Determine the [X, Y] coordinate at the center of the cell enclosing the given text.  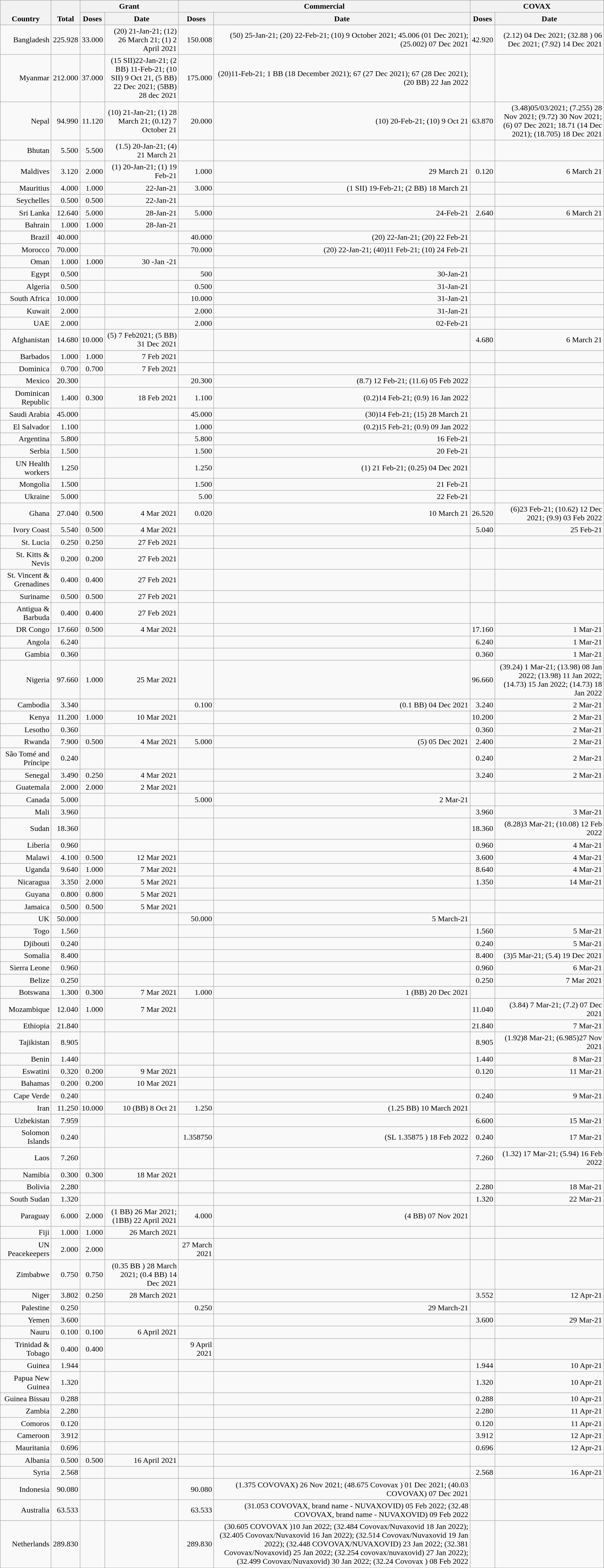
30 -Jan -21 [142, 262]
Mauritius [26, 188]
(1 BB) 26 Mar 2021; (1BB) 22 April 2021 [142, 1216]
(39.24) 1 Mar-21; (13.98) 08 Jan 2022; (13.98) 11 Jan 2022; (14.73) 15 Jan 2022; (14.73) 18 Jan 2022 [549, 679]
5.00 [196, 497]
11 Mar-21 [549, 1071]
Total [66, 13]
Bhutan [26, 150]
Trinidad & Tobago [26, 1349]
UN Health workers [26, 468]
Belize [26, 980]
6 April 2021 [142, 1332]
Ivory Coast [26, 530]
South Africa [26, 299]
12.640 [66, 213]
(3.84) 7 Mar-21; (7.2) 07 Dec 2021 [549, 1009]
10 March 21 [342, 514]
Namibia [26, 1174]
8.640 [483, 870]
El Salvador [26, 426]
26 March 2021 [142, 1233]
22 Feb-21 [342, 497]
Guinea [26, 1365]
Cambodia [26, 705]
Bangladesh [26, 40]
6.000 [66, 1216]
(1.32) 17 Mar-21; (5.94) 16 Feb 2022 [549, 1158]
Serbia [26, 451]
1.358750 [196, 1137]
5 March-21 [342, 919]
São Tomé and Príncipe [26, 759]
150.008 [196, 40]
Mauritania [26, 1448]
11.040 [483, 1009]
7.959 [66, 1120]
18 Mar-21 [549, 1187]
Kenya [26, 717]
27 March 2021 [196, 1249]
Bahrain [26, 225]
7.900 [66, 742]
Tajikistan [26, 1043]
9 Mar-21 [549, 1096]
(20) 21-Jan-21; (12) 26 March 21; (1) 2 April 2021 [142, 40]
Kuwait [26, 311]
Laos [26, 1158]
Suriname [26, 596]
Nauru [26, 1332]
Albania [26, 1460]
Yemen [26, 1320]
Mozambique [26, 1009]
(10) 21-Jan-21; (1) 28 March 21; (0.12) 7 October 21 [142, 121]
33.000 [92, 40]
9.640 [66, 870]
(0.1 BB) 04 Dec 2021 [342, 705]
(5) 7 Feb2021; (5 BB) 31 Dec 2021 [142, 340]
12 Mar 2021 [142, 857]
Brazil [26, 237]
St. Lucia [26, 542]
Seychelles [26, 200]
Antigua & Barbuda [26, 613]
Uzbekistan [26, 1120]
3.552 [483, 1295]
Dominica [26, 369]
20.000 [196, 121]
(1) 21 Feb-21; (0.25) 04 Dec 2021 [342, 468]
1 (BB) 20 Dec 2021 [342, 993]
4.680 [483, 340]
7 Mar-21 [549, 1026]
Uganda [26, 870]
63.870 [483, 121]
Benin [26, 1059]
Ukraine [26, 497]
Iran [26, 1108]
(8.7) 12 Feb-21; (11.6) 05 Feb 2022 [342, 381]
30-Jan-21 [342, 274]
Angola [26, 642]
UAE [26, 323]
Netherlands [26, 1544]
Barbados [26, 356]
0.320 [66, 1071]
94.990 [66, 121]
20 Feb-21 [342, 451]
(1) 20-Jan-21; (1) 19 Feb-21 [142, 172]
Palestine [26, 1308]
17.660 [66, 630]
Morocco [26, 249]
1.400 [66, 397]
6.600 [483, 1120]
Afghanistan [26, 340]
4.100 [66, 857]
St. Vincent & Grenadines [26, 580]
Argentina [26, 439]
(1.92)8 Mar-21; (6.985)27 Nov 2021 [549, 1043]
9 April 2021 [196, 1349]
Gambia [26, 654]
Djibouti [26, 944]
29 Mar-21 [549, 1320]
17 Mar-21 [549, 1137]
3.350 [66, 882]
15 Mar-21 [549, 1120]
(20) 22-Jan-21; (40)11 Feb-21; (10) 24 Feb-21 [342, 249]
21 Feb-21 [342, 484]
12.040 [66, 1009]
42.920 [483, 40]
17.160 [483, 630]
Jamaica [26, 906]
6 Mar-21 [549, 968]
Nicaragua [26, 882]
Togo [26, 931]
Myanmar [26, 78]
2.400 [483, 742]
Cameroon [26, 1436]
(31.053 COVOVAX, brand name - NUVAXOVID) 05 Feb 2022; (32.48 COVOVAX, brand name - NUVAXOVID) 09 Feb 2022 [342, 1510]
11.120 [92, 121]
16 April 2021 [142, 1460]
Guatemala [26, 787]
11.250 [66, 1108]
(0.2)15 Feb-21; (0.9) 09 Jan 2022 [342, 426]
Country [26, 13]
(SL 1.35875 ) 18 Feb 2022 [342, 1137]
Ethiopia [26, 1026]
2 Mar 2021 [142, 787]
(1.25 BB) 10 March 2021 [342, 1108]
Lesotho [26, 729]
Indonesia [26, 1489]
1.300 [66, 993]
(20) 22-Jan-21; (20) 22 Feb-21 [342, 237]
Mongolia [26, 484]
(10) 20-Feb-21; (10) 9 Oct 21 [342, 121]
Malawi [26, 857]
Saudi Arabia [26, 414]
Botswana [26, 993]
9 Mar 2021 [142, 1071]
(6)23 Feb-21; (10.62) 12 Dec 2021; (9.9) 03 Feb 2022 [549, 514]
Syria [26, 1473]
37.000 [92, 78]
24-Feb-21 [342, 213]
Paraguay [26, 1216]
(30)14 Feb-21; (15) 28 March 21 [342, 414]
(1.375 COVOVAX) 26 Nov 2021; (48.675 Covovax ) 01 Dec 2021; (40.03 COVOVAX) 07 Dec 2021 [342, 1489]
Bolivia [26, 1187]
Maldives [26, 172]
0.020 [196, 514]
(4 BB) 07 Nov 2021 [342, 1216]
(15 SII)22-Jan-21; (2 BB) 11-Feb-21; (10 SII) 9 Oct 21, (5 BB) 22 Dec 2021; (5BB) 28 dec 2021 [142, 78]
(3)5 Mar-21; (5.4) 19 Dec 2021 [549, 956]
Sudan [26, 828]
(3.48)05/03/2021; (7.255) 28 Nov 2021; (9.72) 30 Nov 2021; (6) 07 Dec 2021; 18.71 (14 Dec 2021); (18.705) 18 Dec 2021 [549, 121]
(1.5) 20-Jan-21; (4) 21 March 21 [142, 150]
8 Mar-21 [549, 1059]
Sri Lanka [26, 213]
DR Congo [26, 630]
175.000 [196, 78]
25 Feb-21 [549, 530]
COVAX [537, 6]
97.660 [66, 679]
(20)11-Feb-21; 1 BB (18 December 2021); 67 (27 Dec 2021); 67 (28 Dec 2021); (20 BB) 22 Jan 2022 [342, 78]
27.040 [66, 514]
Oman [26, 262]
16 Apr-21 [549, 1473]
02-Feb-21 [342, 323]
Commercial [324, 6]
Senegal [26, 775]
5.540 [66, 530]
225.928 [66, 40]
3.340 [66, 705]
14 Mar-21 [549, 882]
3.120 [66, 172]
18 Feb 2021 [142, 397]
2.640 [483, 213]
Grant [129, 6]
Ghana [26, 514]
Mexico [26, 381]
Niger [26, 1295]
18 Mar 2021 [142, 1174]
212.000 [66, 78]
Zimbabwe [26, 1274]
Guyana [26, 894]
Bahamas [26, 1084]
Comoros [26, 1423]
Eswatini [26, 1071]
Nepal [26, 121]
Egypt [26, 274]
1.350 [483, 882]
UK [26, 919]
Nigeria [26, 679]
Australia [26, 1510]
Mali [26, 812]
96.660 [483, 679]
3.802 [66, 1295]
UN Peacekeepers [26, 1249]
(8.28)3 Mar-21; (10.08) 12 Feb 2022 [549, 828]
29 March-21 [342, 1308]
Liberia [26, 845]
Zambia [26, 1411]
St. Kitts & Nevis [26, 559]
Papua New Guinea [26, 1382]
3 Mar-21 [549, 812]
Guinea Bissau [26, 1399]
Solomon Islands [26, 1137]
Rwanda [26, 742]
25 Mar 2021 [142, 679]
29 March 21 [342, 172]
3.490 [66, 775]
Somalia [26, 956]
(5) 05 Dec 2021 [342, 742]
(2.12) 04 Dec 2021; (32.88 ) 06 Dec 2021; (7.92) 14 Dec 2021 [549, 40]
South Sudan [26, 1199]
28 March 2021 [142, 1295]
Algeria [26, 286]
5.040 [483, 530]
10.200 [483, 717]
16 Feb-21 [342, 439]
Canada [26, 800]
Fiji [26, 1233]
22 Mar-21 [549, 1199]
14.680 [66, 340]
Cape Verde [26, 1096]
10 (BB) 8 Oct 21 [142, 1108]
3.000 [196, 188]
Sierra Leone [26, 968]
(0.35 BB ) 28 March 2021; (0.4 BB) 14 Dec 2021 [142, 1274]
(50) 25-Jan-21; (20) 22-Feb-21; (10) 9 October 2021; 45.006 (01 Dec 2021); (25.002) 07 Dec 2021 [342, 40]
Dominican Republic [26, 397]
26.520 [483, 514]
(0.2)14 Feb-21; (0.9) 16 Jan 2022 [342, 397]
11.200 [66, 717]
500 [196, 274]
(1 SII) 19-Feb-21; (2 BB) 18 March 21 [342, 188]
